Return the [X, Y] coordinate for the center point of the cell that contains the specified text.  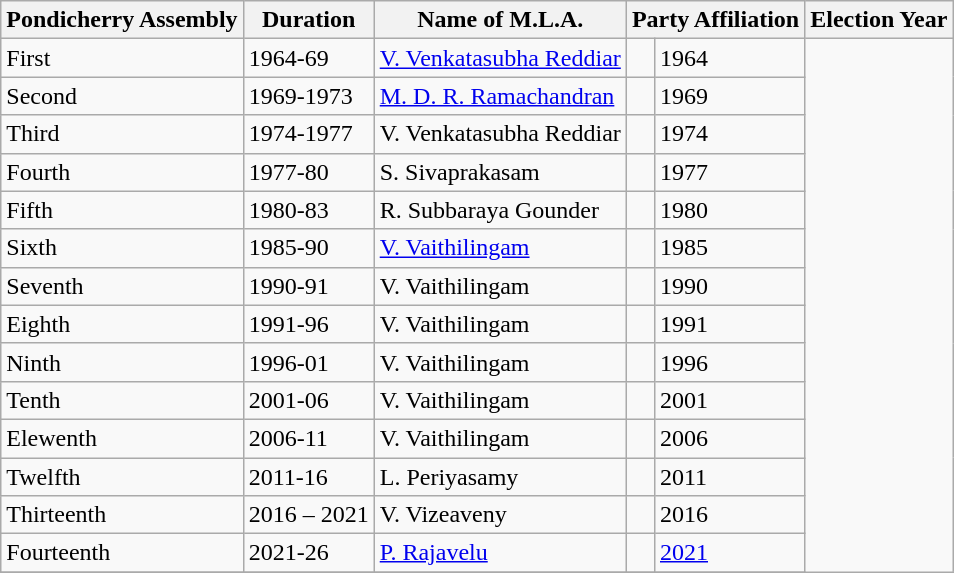
1964 [729, 58]
2006 [729, 438]
1996-01 [308, 362]
Ninth [122, 362]
1977 [729, 172]
Eighth [122, 324]
Seventh [122, 286]
1991-96 [308, 324]
1977-80 [308, 172]
Twelfth [122, 477]
Elewenth [122, 438]
1985 [729, 248]
First [122, 58]
1974 [729, 134]
2016 – 2021 [308, 515]
1974-1977 [308, 134]
1996 [729, 362]
2001 [729, 400]
Fourth [122, 172]
1969-1973 [308, 96]
R. Subbaraya Gounder [500, 210]
1991 [729, 324]
M. D. R. Ramachandran [500, 96]
2016 [729, 515]
Second [122, 96]
2011-16 [308, 477]
2021 [729, 553]
Tenth [122, 400]
Party Affiliation [715, 20]
1990 [729, 286]
1969 [729, 96]
1980-83 [308, 210]
2001-06 [308, 400]
L. Periyasamy [500, 477]
V. Vizeaveny [500, 515]
Name of M.L.A. [500, 20]
Fourteenth [122, 553]
1980 [729, 210]
Election Year [879, 20]
Third [122, 134]
P. Rajavelu [500, 553]
Sixth [122, 248]
Fifth [122, 210]
1985-90 [308, 248]
Duration [308, 20]
Thirteenth [122, 515]
1990-91 [308, 286]
2021-26 [308, 553]
2006-11 [308, 438]
S. Sivaprakasam [500, 172]
1964-69 [308, 58]
2011 [729, 477]
Pondicherry Assembly [122, 20]
